For the text-containing cell, return its midpoint in (X, Y) coordinate format. 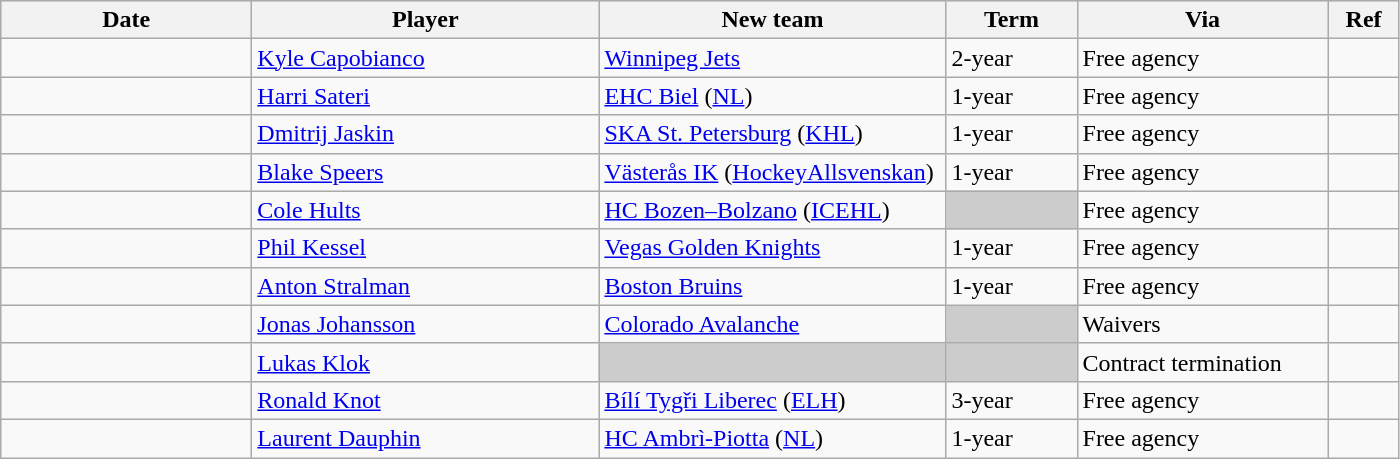
Winnipeg Jets (772, 58)
Colorado Avalanche (772, 324)
Cole Hults (426, 210)
Boston Bruins (772, 286)
Kyle Capobianco (426, 58)
3-year (1012, 400)
Ronald Knot (426, 400)
Västerås IK (HockeyAllsvenskan) (772, 172)
Bílí Tygři Liberec (ELH) (772, 400)
Jonas Johansson (426, 324)
Dmitrij Jaskin (426, 134)
Lukas Klok (426, 362)
Anton Stralman (426, 286)
Player (426, 20)
Term (1012, 20)
Harri Sateri (426, 96)
2-year (1012, 58)
Phil Kessel (426, 248)
Waivers (1202, 324)
Laurent Dauphin (426, 438)
Date (126, 20)
Contract termination (1202, 362)
HC Bozen–Bolzano (ICEHL) (772, 210)
EHC Biel (NL) (772, 96)
New team (772, 20)
Vegas Golden Knights (772, 248)
Ref (1364, 20)
HC Ambrì-Piotta (NL) (772, 438)
Via (1202, 20)
Blake Speers (426, 172)
SKA St. Petersburg (KHL) (772, 134)
